Output the (x, y) coordinate of the center of the cell containing the given text.  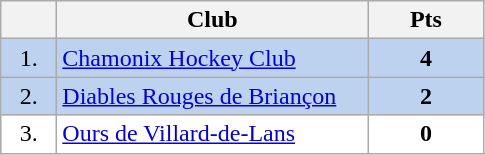
2 (426, 96)
Ours de Villard-de-Lans (212, 134)
0 (426, 134)
2. (29, 96)
Pts (426, 20)
Club (212, 20)
Diables Rouges de Briançon (212, 96)
1. (29, 58)
Chamonix Hockey Club (212, 58)
4 (426, 58)
3. (29, 134)
